Return the [x, y] coordinate for the center point of the cell that contains the specified text.  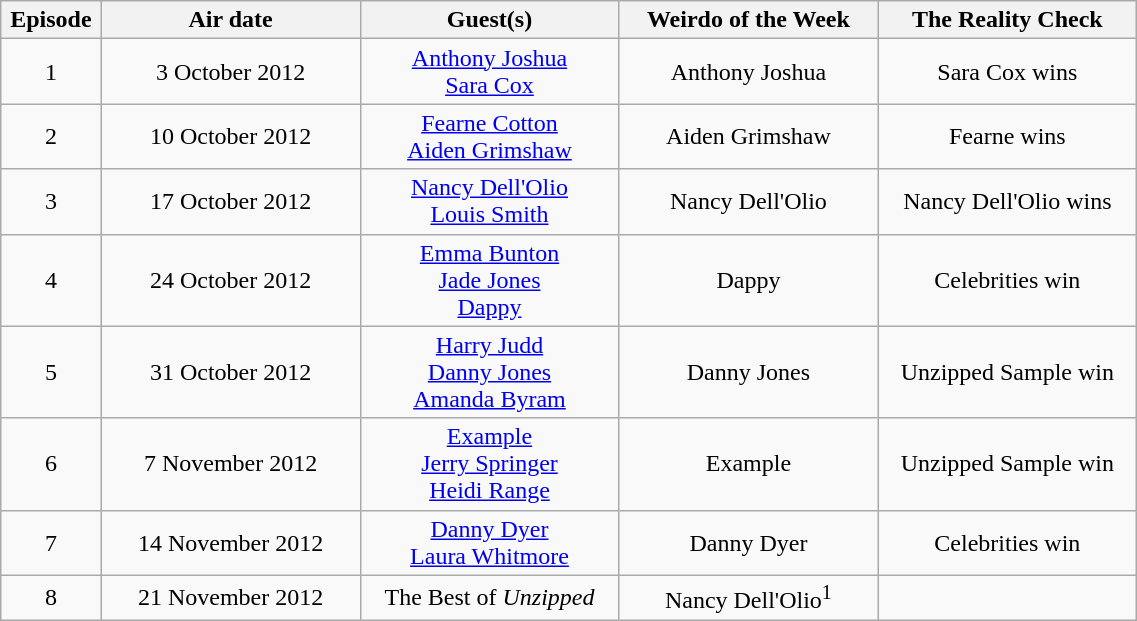
Anthony JoshuaSara Cox [490, 72]
Harry JuddDanny JonesAmanda Byram [490, 372]
Emma BuntonJade JonesDappy [490, 280]
7 [51, 542]
Sara Cox wins [1008, 72]
The Best of Unzipped [490, 598]
6 [51, 464]
1 [51, 72]
Anthony Joshua [748, 72]
Dappy [748, 280]
The Reality Check [1008, 20]
Nancy Dell'Olio wins [1008, 202]
24 October 2012 [230, 280]
4 [51, 280]
5 [51, 372]
Air date [230, 20]
Example Jerry Springer Heidi Range [490, 464]
Fearne wins [1008, 136]
Danny Jones [748, 372]
21 November 2012 [230, 598]
2 [51, 136]
Nancy Dell'Olio1 [748, 598]
Aiden Grimshaw [748, 136]
17 October 2012 [230, 202]
3 October 2012 [230, 72]
Weirdo of the Week [748, 20]
Nancy Dell'Olio [748, 202]
Danny Dyer [748, 542]
14 November 2012 [230, 542]
31 October 2012 [230, 372]
Example [748, 464]
Danny DyerLaura Whitmore [490, 542]
7 November 2012 [230, 464]
Guest(s) [490, 20]
Episode [51, 20]
Nancy Dell'OlioLouis Smith [490, 202]
3 [51, 202]
Fearne CottonAiden Grimshaw [490, 136]
10 October 2012 [230, 136]
8 [51, 598]
